Return (x, y) of the center of cell containing provided text 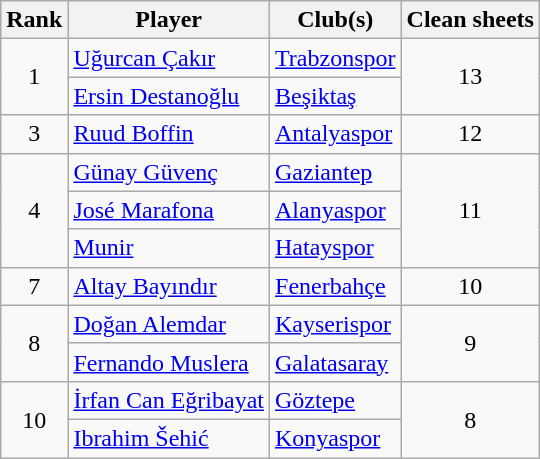
Clean sheets (470, 20)
Rank (34, 20)
Göztepe (336, 400)
Kayserispor (336, 324)
Konyaspor (336, 438)
1 (34, 77)
Fenerbahçe (336, 286)
Alanyaspor (336, 210)
Günay Güvenç (169, 172)
Player (169, 20)
3 (34, 134)
Munir (169, 248)
Trabzonspor (336, 58)
7 (34, 286)
13 (470, 77)
9 (470, 343)
Antalyaspor (336, 134)
Uğurcan Çakır (169, 58)
Ersin Destanoğlu (169, 96)
İrfan Can Eğribayat (169, 400)
Gaziantep (336, 172)
11 (470, 210)
Altay Bayındır (169, 286)
12 (470, 134)
Galatasaray (336, 362)
Ruud Boffin (169, 134)
Beşiktaş (336, 96)
José Marafona (169, 210)
Ibrahim Šehić (169, 438)
Hatayspor (336, 248)
Club(s) (336, 20)
Fernando Muslera (169, 362)
Doğan Alemdar (169, 324)
4 (34, 210)
